Identify which cell holds the provided text, then report its (x, y) central coordinate. 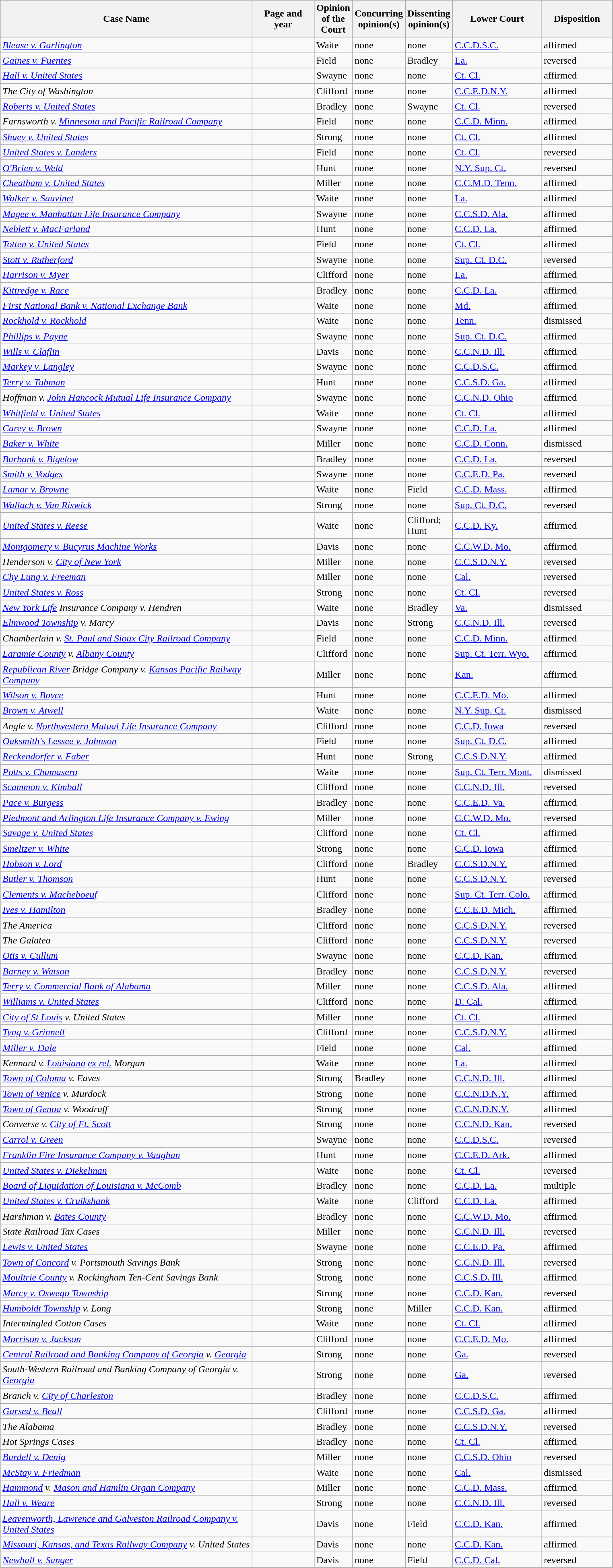
Neblett v. MacFarland (126, 229)
The America (126, 925)
Moultrie County v. Rockingham Ten-Cent Savings Bank (126, 1278)
D. Cal. (497, 1002)
Carey v. Brown (126, 428)
Town of Venice v. Murdock (126, 1094)
United States v. Cruikshank (126, 1201)
Cheatham v. United States (126, 183)
Carrol v. Green (126, 1140)
Page and year (283, 19)
Hot Springs Cases (126, 1442)
Wallach v. Van Riswick (126, 505)
Va. (497, 608)
Hammond v. Mason and Hamlin Organ Company (126, 1488)
Blease v. Garlington (126, 45)
Missouri, Kansas, and Texas Railway Company v. United States (126, 1545)
Clifford; Hunt (429, 526)
Chy Lung v. Freeman (126, 577)
Savage v. United States (126, 833)
McStay v. Friedman (126, 1473)
Kennard v. Louisiana ex rel. Morgan (126, 1063)
United States v. Reese (126, 526)
Morrison v. Jackson (126, 1339)
Potts v. Chumasero (126, 772)
City of St Louis v. United States (126, 1017)
The Alabama (126, 1426)
Town of Coloma v. Eaves (126, 1078)
Board of Liquidation of Louisiana v. McComb (126, 1185)
Totten v. United States (126, 244)
Oaksmith's Lessee v. Johnson (126, 741)
Magee v. Manhattan Life Insurance Company (126, 214)
Sup. Ct. Terr. Wyo. (497, 654)
Whitfield v. United States (126, 413)
Harrison v. Myer (126, 275)
Town of Genoa v. Woodruff (126, 1109)
State Railroad Tax Cases (126, 1232)
Franklin Fire Insurance Company v. Vaughan (126, 1155)
The Galatea (126, 940)
Pace v. Burgess (126, 803)
Scammon v. Kimball (126, 787)
Converse v. City of Ft. Scott (126, 1124)
Burdell v. Denig (126, 1457)
Smith v. Vodges (126, 474)
C.C.E.D. Va. (497, 803)
Walker v. Sauvinet (126, 198)
Williams v. United States (126, 1002)
Newhall v. Sanger (126, 1560)
Butler v. Thomson (126, 879)
Laramie County v. Albany County (126, 654)
Leavenworth, Lawrence and Galveston Railroad Company v. United States (126, 1524)
Concurring opinion(s) (378, 19)
New York Life Insurance Company v. Hendren (126, 608)
Intermingled Cotton Cases (126, 1324)
Hall v. Weare (126, 1503)
Ives v. Hamilton (126, 910)
Md. (497, 306)
Barney v. Watson (126, 971)
Central Railroad and Banking Company of Georgia v. Georgia (126, 1354)
Baker v. White (126, 443)
Hobson v. Lord (126, 864)
Farnsworth v. Minnesota and Pacific Railroad Company (126, 122)
Henderson v. City of New York (126, 562)
C.C.N.D. Ohio (497, 397)
Terry v. Commercial Bank of Alabama (126, 987)
C.C.E.D.N.Y. (497, 91)
O'Brien v. Weld (126, 168)
Hoffman v. John Hancock Mutual Life Insurance Company (126, 397)
Disposition (577, 19)
Dissenting opinion(s) (429, 19)
Chamberlain v. St. Paul and Sioux City Railroad Company (126, 638)
Garsed v. Beall (126, 1411)
United States v. Landers (126, 152)
C.C.S.D. Ohio (497, 1457)
C.C.S.D. Ill. (497, 1278)
Markey v. Langley (126, 367)
Gaines v. Fuentes (126, 60)
Branch v. City of Charleston (126, 1396)
Sup. Ct. Terr. Colo. (497, 894)
Elmwood Township v. Marcy (126, 623)
C.C.D. Conn. (497, 443)
Miller v. Dale (126, 1048)
multiple (577, 1185)
Reckendorfer v. Faber (126, 757)
Terry v. Tubman (126, 382)
Smeltzer v. White (126, 848)
Burbank v. Bigelow (126, 459)
Montgomery v. Bucyrus Machine Works (126, 546)
Tyng v. Grinnell (126, 1032)
C.C.E.D. Mich. (497, 910)
Kittredge v. Race (126, 290)
Shuey v. United States (126, 137)
Wilson v. Boyce (126, 695)
Humboldt Township v. Long (126, 1308)
Stott v. Rutherford (126, 260)
United States v. Diekelman (126, 1170)
Roberts v. United States (126, 106)
United States v. Ross (126, 592)
Phillips v. Payne (126, 336)
Tenn. (497, 321)
South-Western Railroad and Banking Company of Georgia v. Georgia (126, 1375)
First National Bank v. National Exchange Bank (126, 306)
Clements v. Macheboeuf (126, 894)
The City of Washington (126, 91)
Wills v. Claflin (126, 352)
Brown v. Atwell (126, 710)
Lower Court (497, 19)
Hall v. United States (126, 76)
C.C.M.D. Tenn. (497, 183)
Marcy v. Oswego Township (126, 1293)
C.C.N.D. Kan. (497, 1124)
Opinion of the Court (333, 19)
Harshman v. Bates County (126, 1216)
Lamar v. Browne (126, 490)
Piedmont and Arlington Life Insurance Company v. Ewing (126, 818)
C.C.D. Ky. (497, 526)
C.C.D. Cal. (497, 1560)
Town of Concord v. Portsmouth Savings Bank (126, 1262)
Rockhold v. Rockhold (126, 321)
Lewis v. United States (126, 1247)
Angle v. Northwestern Mutual Life Insurance Company (126, 726)
Otis v. Cullum (126, 956)
Case Name (126, 19)
Kan. (497, 674)
C.C.E.D. Ark. (497, 1155)
Republican River Bridge Company v. Kansas Pacific Railway Company (126, 674)
Sup. Ct. Terr. Mont. (497, 772)
